Output the [x, y] coordinate of the center of the cell containing the given text.  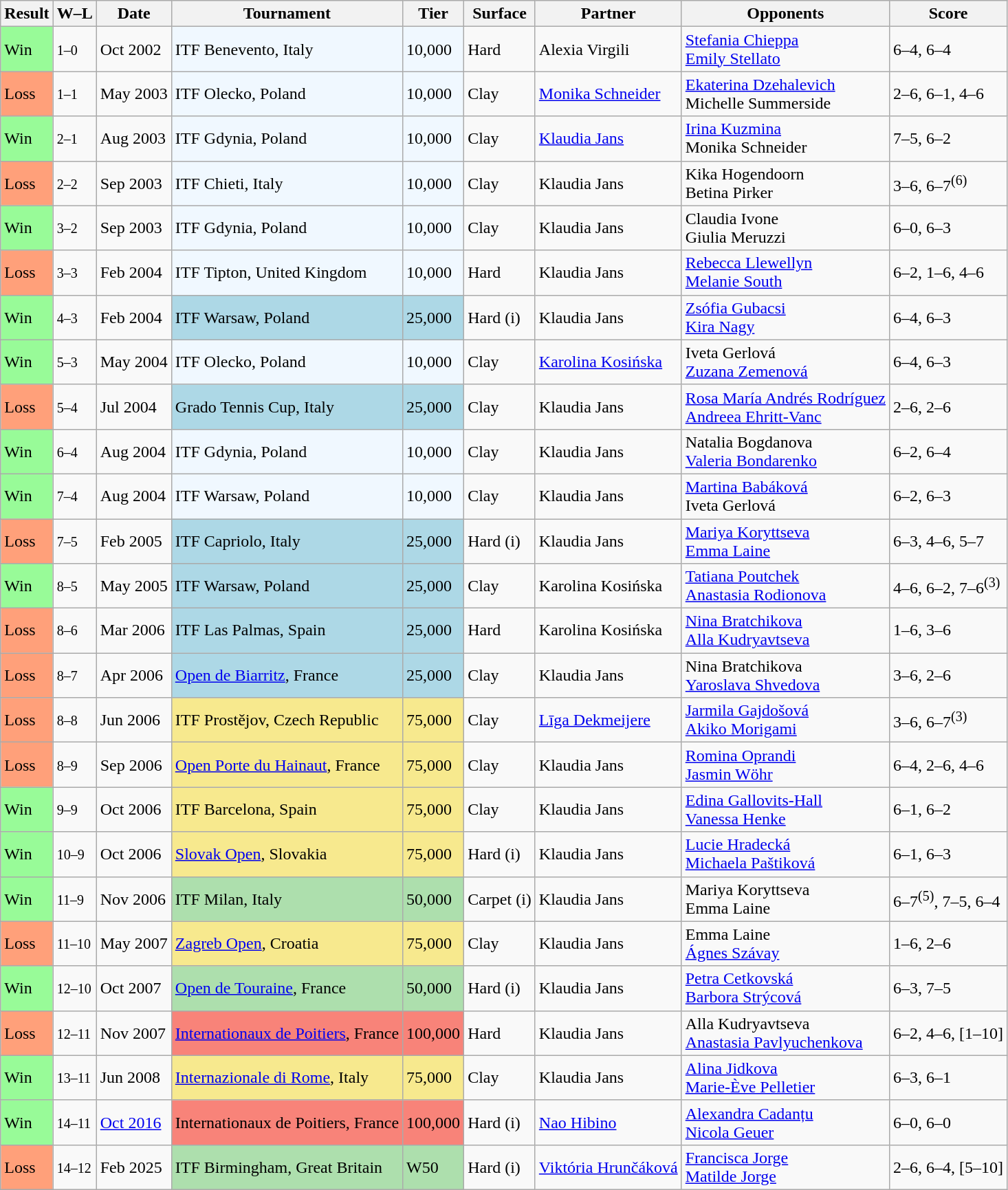
Score [949, 14]
6–2, 6–4 [949, 451]
May 2004 [133, 362]
2–1 [74, 139]
Stefania Chieppa Emily Stellato [785, 49]
7–5 [74, 540]
5–4 [74, 407]
Nao Hibino [608, 1122]
ITF Benevento, Italy [287, 49]
Partner [608, 14]
W50 [433, 1167]
6–4, 6–4 [949, 49]
3–2 [74, 228]
14–12 [74, 1167]
Alexandra Cadanțu Nicola Geuer [785, 1122]
Nov 2007 [133, 1033]
2–6, 6–1, 4–6 [949, 93]
8–6 [74, 631]
8–8 [74, 720]
Rebecca Llewellyn Melanie South [785, 272]
Zagreb Open, Croatia [287, 943]
8–7 [74, 675]
Tatiana Poutchek Anastasia Rodionova [785, 586]
Tournament [287, 14]
Grado Tennis Cup, Italy [287, 407]
12–11 [74, 1033]
Nov 2006 [133, 899]
1–6, 2–6 [949, 943]
ITF Prostějov, Czech Republic [287, 720]
12–10 [74, 989]
6–4, 2–6, 4–6 [949, 764]
Oct 2007 [133, 989]
ITF Barcelona, Spain [287, 810]
ITF Las Palmas, Spain [287, 631]
2–2 [74, 183]
Alla Kudryavtseva Anastasia Pavlyuchenkova [785, 1033]
Rosa María Andrés Rodríguez Andreea Ehritt-Vanc [785, 407]
14–11 [74, 1122]
6–4 [74, 451]
ITF Tipton, United Kingdom [287, 272]
6–2, 4–6, [1–10] [949, 1033]
6–3, 7–5 [949, 989]
Slovak Open, Slovakia [287, 854]
3–3 [74, 272]
Natalia Bogdanova Valeria Bondarenko [785, 451]
1–0 [74, 49]
Ekaterina Dzehalevich Michelle Summerside [785, 93]
6–3, 4–6, 5–7 [949, 540]
3–6, 2–6 [949, 675]
Open Porte du Hainaut, France [287, 764]
6–1, 6–3 [949, 854]
Romina Oprandi Jasmin Wöhr [785, 764]
ITF Birmingham, Great Britain [287, 1167]
Jun 2008 [133, 1078]
9–9 [74, 810]
Viktória Hrunčáková [608, 1167]
10–9 [74, 854]
Nina Bratchikova Alla Kudryavtseva [785, 631]
Oct 2016 [133, 1122]
Feb 2025 [133, 1167]
8–5 [74, 586]
Francisca Jorge Matilde Jorge [785, 1167]
Jarmila Gajdošová Akiko Morigami [785, 720]
Edina Gallovits-Hall Vanessa Henke [785, 810]
Lucie Hradecká Michaela Paštiková [785, 854]
Claudia Ivone Giulia Meruzzi [785, 228]
6–1, 6–2 [949, 810]
W–L [74, 14]
Alexia Virgili [608, 49]
Tier [433, 14]
6–2, 1–6, 4–6 [949, 272]
2–6, 6–4, [5–10] [949, 1167]
ITF Milan, Italy [287, 899]
6–2, 6–3 [949, 496]
3–6, 6–7(3) [949, 720]
Sep 2006 [133, 764]
6–0, 6–3 [949, 228]
4–6, 6–2, 7–6(3) [949, 586]
Monika Schneider [608, 93]
6–3, 6–1 [949, 1078]
5–3 [74, 362]
8–9 [74, 764]
Emma Laine Ágnes Szávay [785, 943]
7–5, 6–2 [949, 139]
6–7(5), 7–5, 6–4 [949, 899]
Iveta Gerlová Zuzana Zemenová [785, 362]
Oct 2002 [133, 49]
13–11 [74, 1078]
Aug 2003 [133, 139]
ITF Chieti, Italy [287, 183]
Open de Biarritz, France [287, 675]
May 2005 [133, 586]
Līga Dekmeijere [608, 720]
Irina Kuzmina Monika Schneider [785, 139]
Open de Touraine, France [287, 989]
4–3 [74, 318]
Nina Bratchikova Yaroslava Shvedova [785, 675]
Surface [500, 14]
6–0, 6–0 [949, 1122]
Jun 2006 [133, 720]
Kika Hogendoorn Betina Pirker [785, 183]
2–6, 2–6 [949, 407]
Martina Babáková Iveta Gerlová [785, 496]
May 2007 [133, 943]
Apr 2006 [133, 675]
Result [27, 14]
Internazionale di Rome, Italy [287, 1078]
11–10 [74, 943]
Zsófia Gubacsi Kira Nagy [785, 318]
7–4 [74, 496]
Alina Jidkova Marie-Ève Pelletier [785, 1078]
Jul 2004 [133, 407]
Date [133, 14]
Opponents [785, 14]
11–9 [74, 899]
Mar 2006 [133, 631]
3–6, 6–7(6) [949, 183]
1–6, 3–6 [949, 631]
May 2003 [133, 93]
Petra Cetkovská Barbora Strýcová [785, 989]
1–1 [74, 93]
Feb 2005 [133, 540]
ITF Capriolo, Italy [287, 540]
Carpet (i) [500, 899]
